Capture the cell that displays the provided text and extract its [x, y] central coordinate. 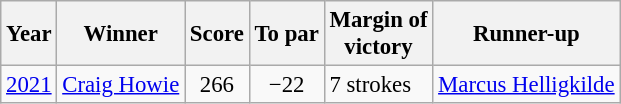
Margin ofvictory [378, 34]
Year [29, 34]
2021 [29, 85]
−22 [286, 85]
Winner [121, 34]
Marcus Helligkilde [526, 85]
Score [218, 34]
Craig Howie [121, 85]
266 [218, 85]
7 strokes [378, 85]
Runner-up [526, 34]
To par [286, 34]
